Pinpoint the cell where the given text exists, returning its (X, Y) midpoint coordinate. 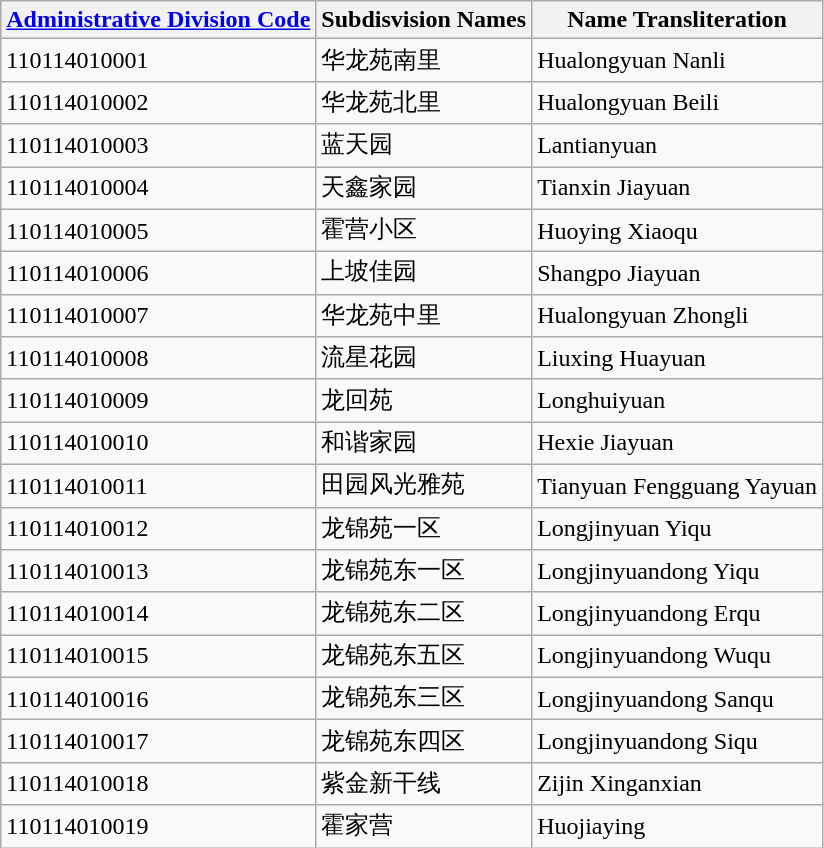
龙锦苑东一区 (424, 572)
110114010019 (158, 826)
龙回苑 (424, 400)
霍营小区 (424, 230)
110114010004 (158, 188)
龙锦苑东四区 (424, 742)
Shangpo Jiayuan (678, 274)
Subdisvision Names (424, 20)
110114010010 (158, 444)
龙锦苑东三区 (424, 698)
110114010017 (158, 742)
110114010015 (158, 656)
110114010007 (158, 316)
110114010008 (158, 358)
龙锦苑东五区 (424, 656)
Huojiaying (678, 826)
Longjinyuandong Yiqu (678, 572)
龙锦苑一区 (424, 528)
110114010014 (158, 614)
Administrative Division Code (158, 20)
110114010003 (158, 146)
110114010009 (158, 400)
田园风光雅苑 (424, 486)
Longjinyuan Yiqu (678, 528)
110114010011 (158, 486)
天鑫家园 (424, 188)
110114010006 (158, 274)
紫金新干线 (424, 784)
Liuxing Huayuan (678, 358)
Hualongyuan Nanli (678, 60)
110114010013 (158, 572)
Longjinyuandong Siqu (678, 742)
110114010005 (158, 230)
Hualongyuan Zhongli (678, 316)
华龙苑北里 (424, 102)
华龙苑南里 (424, 60)
110114010001 (158, 60)
和谐家园 (424, 444)
Tianyuan Fengguang Yayuan (678, 486)
上坡佳园 (424, 274)
Name Transliteration (678, 20)
龙锦苑东二区 (424, 614)
Huoying Xiaoqu (678, 230)
110114010012 (158, 528)
Longhuiyuan (678, 400)
Tianxin Jiayuan (678, 188)
Longjinyuandong Sanqu (678, 698)
Hualongyuan Beili (678, 102)
蓝天园 (424, 146)
110114010018 (158, 784)
Hexie Jiayuan (678, 444)
Longjinyuandong Erqu (678, 614)
Lantianyuan (678, 146)
110114010016 (158, 698)
霍家营 (424, 826)
华龙苑中里 (424, 316)
流星花园 (424, 358)
110114010002 (158, 102)
Zijin Xinganxian (678, 784)
Longjinyuandong Wuqu (678, 656)
